Detect which cell encompasses the target text, then output its (x, y) center coordinate. 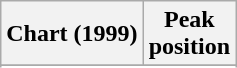
Chart (1999) (72, 34)
Peakposition (189, 34)
